Output the [x, y] coordinate of the center of the cell containing the given text.  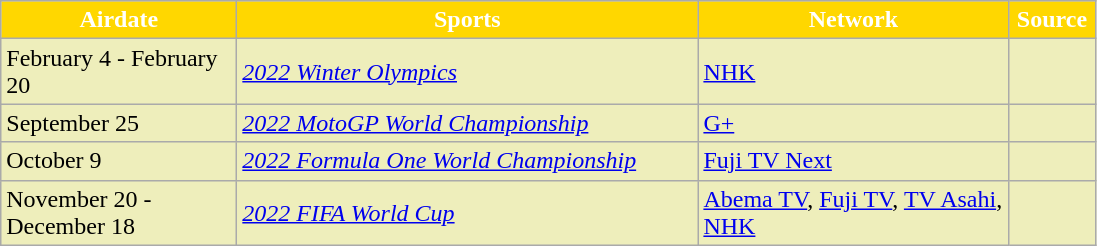
February 4 - February 20 [119, 72]
November 20 - December 18 [119, 212]
G+ [854, 123]
NHK [854, 72]
2022 FIFA World Cup [468, 212]
Source [1052, 20]
2022 Formula One World Championship [468, 161]
Network [854, 20]
Abema TV, Fuji TV, TV Asahi, NHK [854, 212]
2022 Winter Olympics [468, 72]
September 25 [119, 123]
Sports [468, 20]
2022 MotoGP World Championship [468, 123]
October 9 [119, 161]
Airdate [119, 20]
Fuji TV Next [854, 161]
